Pinpoint the cell where the given text exists, returning its [X, Y] midpoint coordinate. 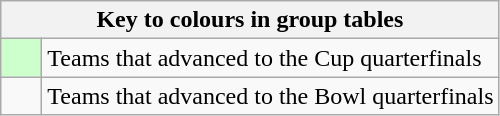
Key to colours in group tables [250, 20]
Teams that advanced to the Cup quarterfinals [270, 58]
Teams that advanced to the Bowl quarterfinals [270, 96]
